Provide the (X, Y) coordinate of the cell's center where the given text is located.  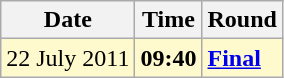
22 July 2011 (68, 58)
Date (68, 20)
Round (242, 20)
09:40 (168, 58)
Final (242, 58)
Time (168, 20)
